Scan for the cell matching the given text and deliver its (x, y) coordinate at center. 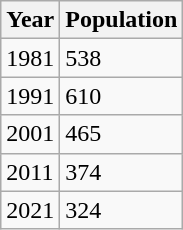
1981 (30, 58)
610 (122, 96)
1991 (30, 96)
Year (30, 20)
Population (122, 20)
2001 (30, 134)
2011 (30, 172)
374 (122, 172)
465 (122, 134)
538 (122, 58)
324 (122, 210)
2021 (30, 210)
